Capture the cell that displays the provided text and extract its [X, Y] central coordinate. 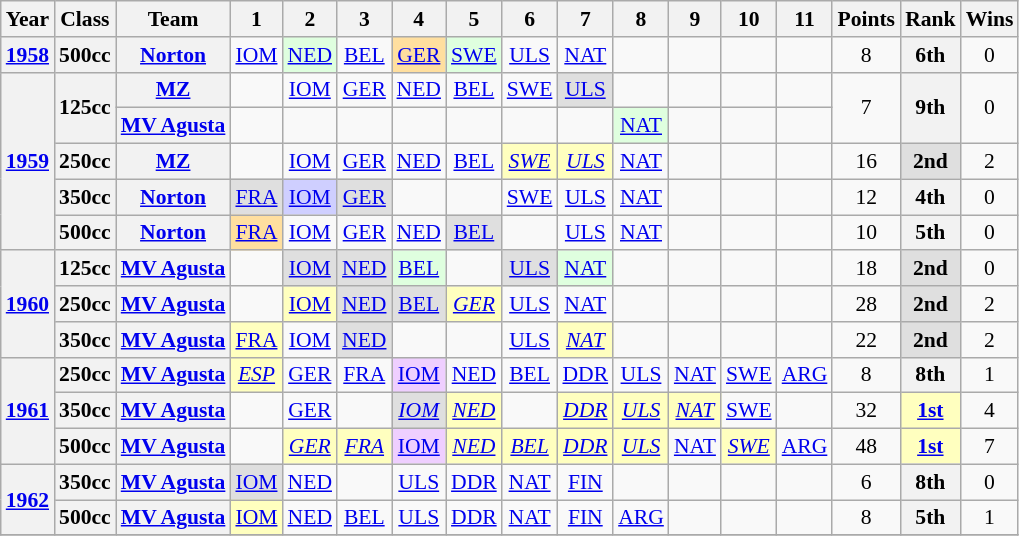
Class [85, 19]
22 [866, 340]
Wins [990, 19]
Year [28, 19]
Rank [930, 19]
32 [866, 411]
1962 [28, 500]
3 [364, 19]
9th [930, 108]
Team [174, 19]
48 [866, 447]
28 [866, 304]
16 [866, 162]
12 [866, 197]
4th [930, 197]
18 [866, 269]
1960 [28, 304]
ESP [256, 375]
5 [474, 19]
9 [695, 19]
6th [930, 55]
1961 [28, 410]
Points [866, 19]
11 [805, 19]
1958 [28, 55]
1959 [28, 161]
